Extract the [x, y] coordinate from the center of the cell holding the provided text.  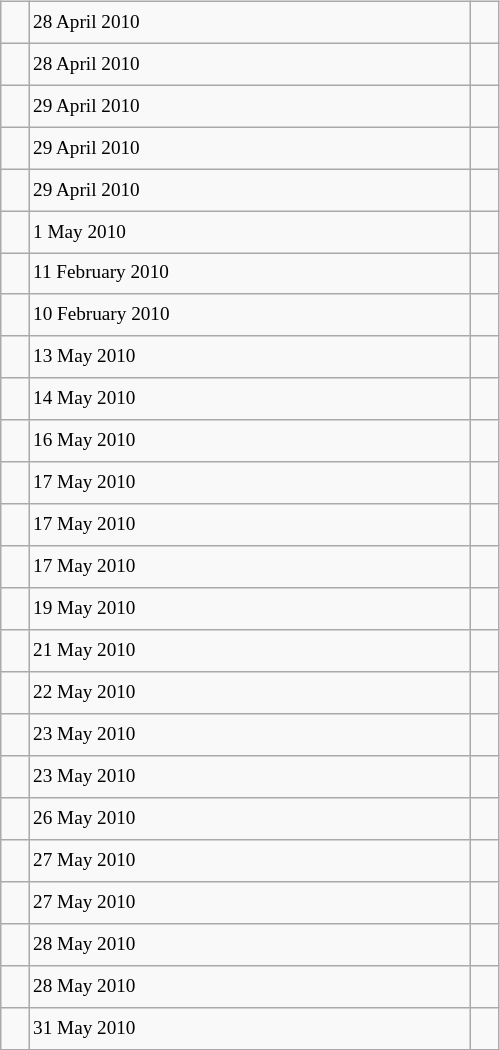
14 May 2010 [249, 399]
1 May 2010 [249, 232]
11 February 2010 [249, 274]
22 May 2010 [249, 693]
13 May 2010 [249, 357]
21 May 2010 [249, 651]
31 May 2010 [249, 1028]
16 May 2010 [249, 441]
26 May 2010 [249, 819]
10 February 2010 [249, 315]
19 May 2010 [249, 609]
